From the cell containing the given text, extract its center point as (X, Y) coordinate. 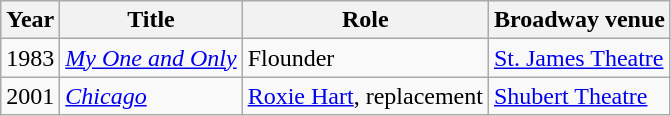
Role (365, 20)
Broadway venue (579, 20)
Year (30, 20)
Title (151, 20)
Shubert Theatre (579, 96)
St. James Theatre (579, 58)
My One and Only (151, 58)
Chicago (151, 96)
1983 (30, 58)
2001 (30, 96)
Flounder (365, 58)
Roxie Hart, replacement (365, 96)
